Scan for the cell matching the given text and deliver its [X, Y] coordinate at center. 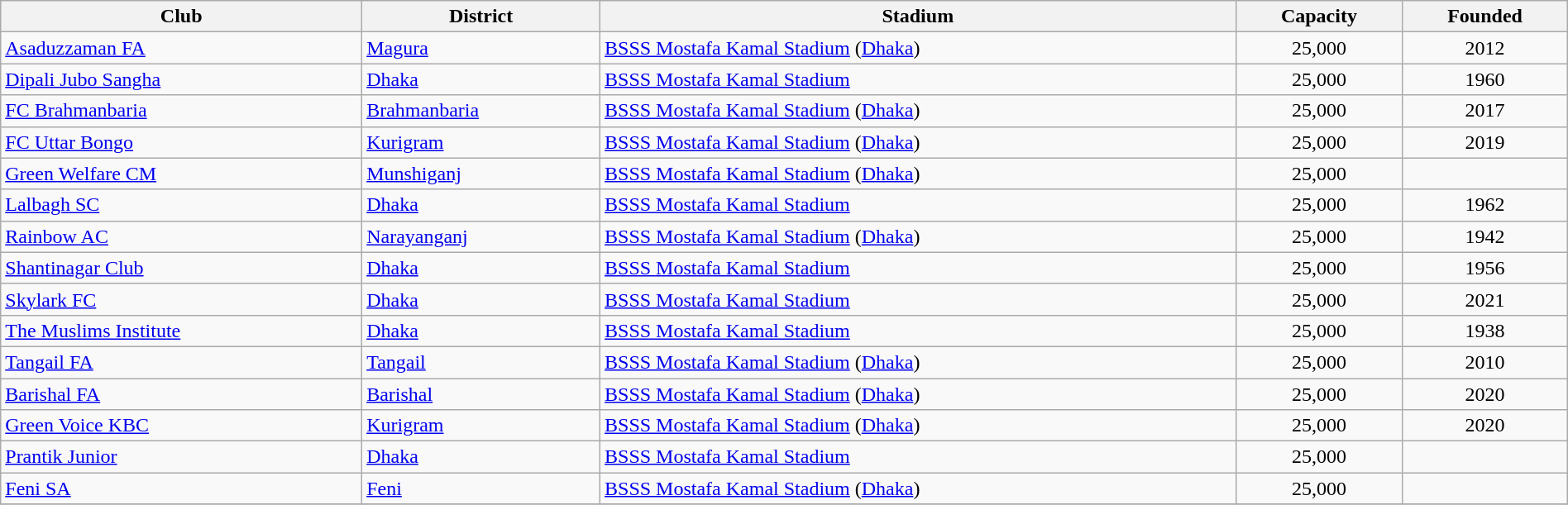
Capacity [1319, 17]
Asaduzzaman FA [182, 48]
2017 [1485, 111]
1956 [1485, 268]
Stadium [918, 17]
Narayanganj [481, 236]
Green Welfare CM [182, 174]
2021 [1485, 299]
2012 [1485, 48]
The Muslims Institute [182, 331]
Lalbagh SC [182, 205]
1942 [1485, 236]
Prantik Junior [182, 457]
1938 [1485, 331]
Tangail [481, 362]
Feni SA [182, 488]
Club [182, 17]
Rainbow AC [182, 236]
District [481, 17]
Feni [481, 488]
1960 [1485, 79]
FC Uttar Bongo [182, 142]
FC Brahmanbaria [182, 111]
2019 [1485, 142]
Shantinagar Club [182, 268]
Barishal FA [182, 394]
Munshiganj [481, 174]
Barishal [481, 394]
Brahmanbaria [481, 111]
Magura [481, 48]
Dipali Jubo Sangha [182, 79]
Tangail FA [182, 362]
Founded [1485, 17]
Skylark FC [182, 299]
2010 [1485, 362]
Green Voice KBC [182, 426]
1962 [1485, 205]
